Locate the cell with the specified text and output its [x, y] center coordinate. 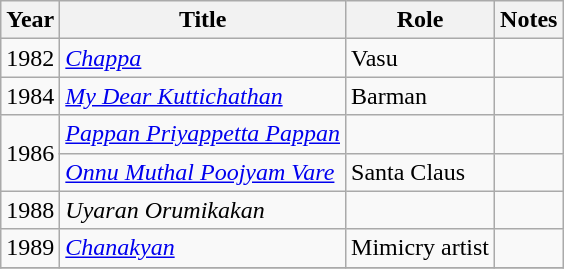
1986 [30, 153]
Notes [529, 20]
1988 [30, 210]
1984 [30, 96]
Role [420, 20]
My Dear Kuttichathan [203, 96]
Year [30, 20]
Mimicry artist [420, 248]
Pappan Priyappetta Pappan [203, 134]
Uyaran Orumikakan [203, 210]
Vasu [420, 58]
Chappa [203, 58]
1982 [30, 58]
Chanakyan [203, 248]
Santa Claus [420, 172]
Barman [420, 96]
Title [203, 20]
Onnu Muthal Poojyam Vare [203, 172]
1989 [30, 248]
